Extract the (X, Y) coordinate from the center of the cell holding the provided text.  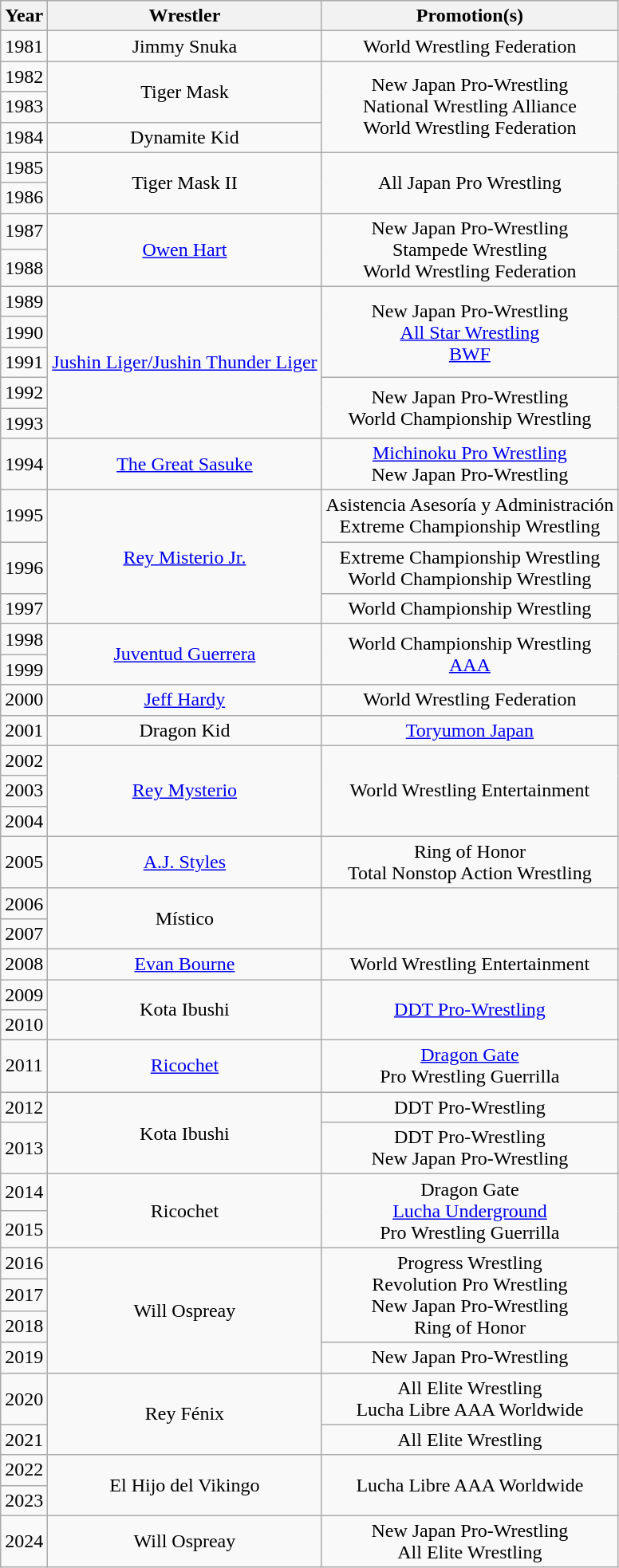
New Japan Pro-WrestlingStampede WrestlingWorld Wrestling Federation (470, 250)
1999 (24, 670)
New Japan Pro-WrestlingAll Elite Wrestling (470, 1542)
DDT Pro-WrestlingNew Japan Pro-Wrestling (470, 1148)
Jeff Hardy (185, 700)
Rey Misterio Jr. (185, 557)
1984 (24, 137)
All Elite Wrestling (470, 1440)
Toryumon Japan (470, 730)
All Japan Pro Wrestling (470, 183)
Dynamite Kid (185, 137)
1987 (24, 231)
2007 (24, 933)
1985 (24, 167)
2003 (24, 791)
2010 (24, 1025)
Ring of HonorTotal Nonstop Action Wrestling (470, 863)
2022 (24, 1470)
1992 (24, 392)
Asistencia Asesoría y AdministraciónExtreme Championship Wrestling (470, 517)
1993 (24, 423)
Jimmy Snuka (185, 46)
1996 (24, 568)
Year (24, 16)
All Elite WrestlingLucha Libre AAA Worldwide (470, 1398)
2004 (24, 821)
2013 (24, 1148)
Dragon Kid (185, 730)
2021 (24, 1440)
2001 (24, 730)
2012 (24, 1107)
World Championship Wrestling (470, 609)
2005 (24, 863)
New Japan Pro-Wrestling (470, 1358)
Lucha Libre AAA Worldwide (470, 1485)
New Japan Pro-WrestlingAll Star WrestlingBWF (470, 332)
2020 (24, 1398)
Dragon GateLucha UndergroundPro Wrestling Guerrilla (470, 1211)
2009 (24, 994)
Extreme Championship WrestlingWorld Championship Wrestling (470, 568)
1988 (24, 268)
1983 (24, 107)
1991 (24, 362)
2017 (24, 1295)
1990 (24, 332)
2008 (24, 964)
A.J. Styles (185, 863)
Jushin Liger/Jushin Thunder Liger (185, 362)
El Hijo del Vikingo (185, 1485)
Juventud Guerrera (185, 654)
2002 (24, 760)
Promotion(s) (470, 16)
2016 (24, 1263)
Evan Bourne (185, 964)
1986 (24, 198)
1994 (24, 464)
Tiger Mask (185, 92)
Místico (185, 918)
Michinoku Pro WrestlingNew Japan Pro-Wrestling (470, 464)
1982 (24, 77)
Tiger Mask II (185, 183)
2024 (24, 1542)
1998 (24, 639)
Owen Hart (185, 250)
Progress WrestlingRevolution Pro WrestlingNew Japan Pro-WrestlingRing of Honor (470, 1295)
New Japan Pro-WrestlingWorld Championship Wrestling (470, 407)
1995 (24, 517)
2018 (24, 1326)
Rey Fénix (185, 1414)
1981 (24, 46)
2011 (24, 1067)
2023 (24, 1500)
World Championship WrestlingAAA (470, 654)
2015 (24, 1229)
The Great Sasuke (185, 464)
2006 (24, 903)
New Japan Pro-WrestlingNational Wrestling AllianceWorld Wrestling Federation (470, 107)
1989 (24, 301)
2000 (24, 700)
2019 (24, 1358)
2014 (24, 1193)
1997 (24, 609)
Dragon GatePro Wrestling Guerrilla (470, 1067)
Wrestler (185, 16)
Rey Mysterio (185, 791)
